From the cell containing the given text, extract its center point as (X, Y) coordinate. 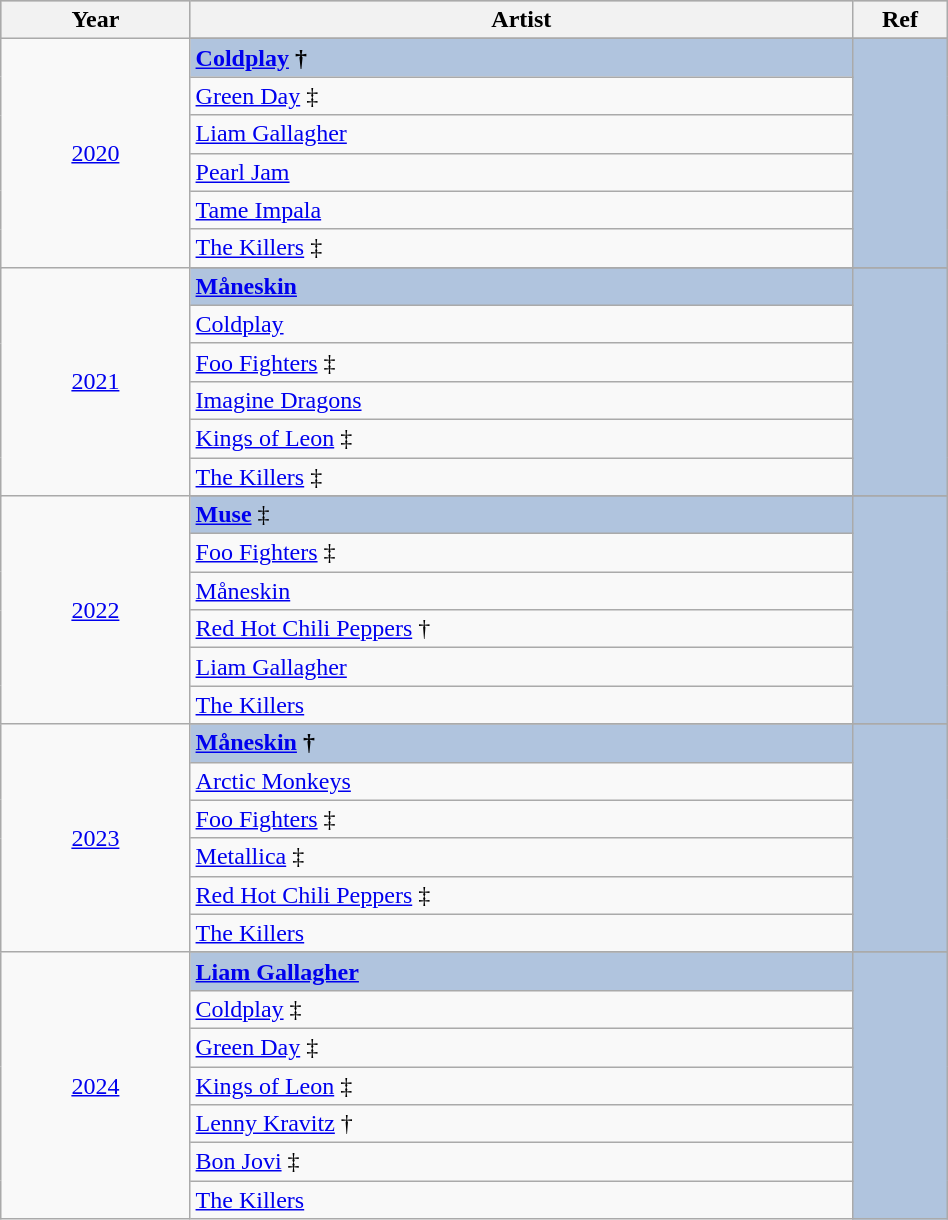
Year (96, 20)
Red Hot Chili Peppers ‡ (522, 895)
Imagine Dragons (522, 400)
2024 (96, 1085)
Bon Jovi ‡ (522, 1162)
2023 (96, 838)
Artist (522, 20)
2021 (96, 381)
Metallica ‡ (522, 857)
2020 (96, 153)
2022 (96, 610)
Arctic Monkeys (522, 781)
Coldplay † (522, 58)
Måneskin † (522, 743)
Coldplay ‡ (522, 1009)
Pearl Jam (522, 172)
Ref (900, 20)
Lenny Kravitz † (522, 1124)
Red Hot Chili Peppers † (522, 629)
Coldplay (522, 324)
Muse ‡ (522, 515)
Tame Impala (522, 210)
